Find where the given text appears and provide that cell's center as [x, y] coordinate. 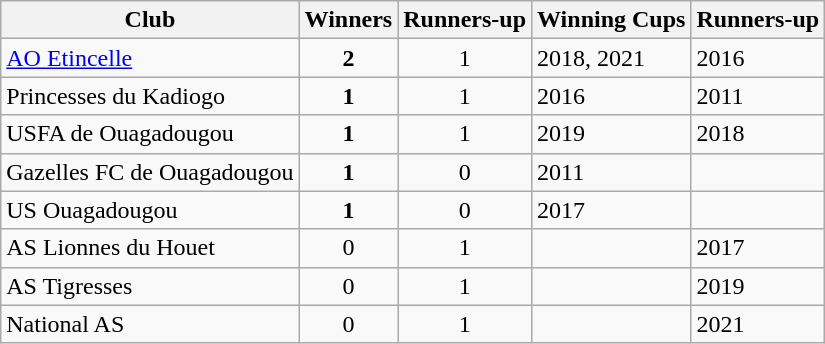
AS Tigresses [150, 286]
2021 [758, 324]
2018 [758, 134]
Winning Cups [612, 20]
2018, 2021 [612, 58]
Winners [348, 20]
Gazelles FC de Ouagadougou [150, 172]
AO Etincelle [150, 58]
2 [348, 58]
Club [150, 20]
USFA de Ouagadougou [150, 134]
US Ouagadougou [150, 210]
AS Lionnes du Houet [150, 248]
National AS [150, 324]
Princesses du Kadiogo [150, 96]
